Capture the cell that displays the provided text and extract its (x, y) central coordinate. 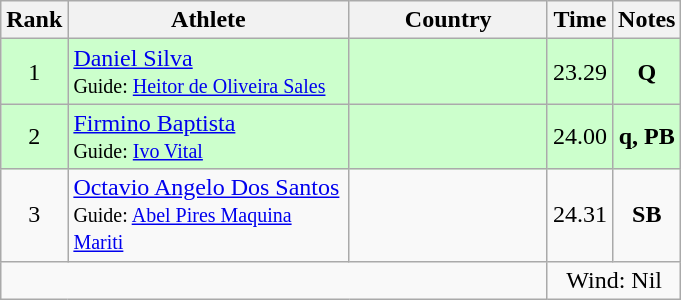
SB (647, 215)
Notes (647, 20)
24.31 (580, 215)
Octavio Angelo Dos SantosGuide: Abel Pires Maquina Mariti (208, 215)
Q (647, 72)
Country (448, 20)
23.29 (580, 72)
1 (34, 72)
3 (34, 215)
Athlete (208, 20)
2 (34, 136)
24.00 (580, 136)
Firmino BaptistaGuide: Ivo Vital (208, 136)
Rank (34, 20)
Time (580, 20)
q, PB (647, 136)
Wind: Nil (614, 280)
Daniel SilvaGuide: Heitor de Oliveira Sales (208, 72)
